Provide the (X, Y) coordinate of the cell's center where the given text is located.  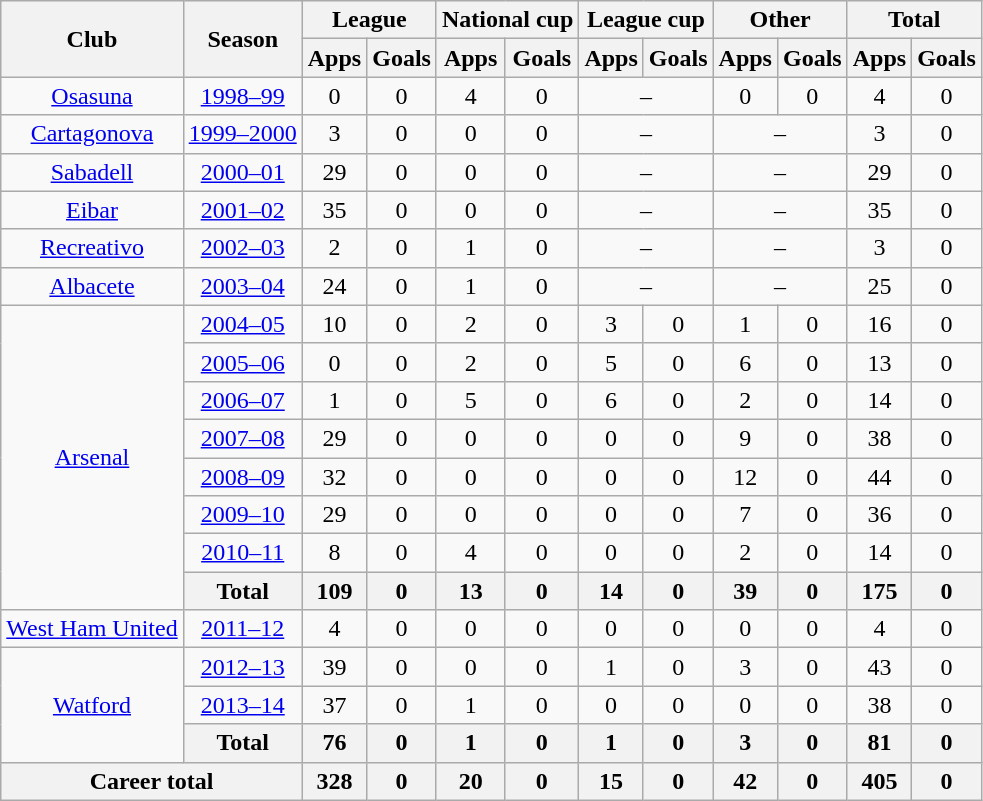
81 (879, 743)
2006–07 (242, 400)
25 (879, 286)
109 (334, 591)
Arsenal (92, 457)
44 (879, 477)
National cup (507, 20)
7 (745, 515)
2011–12 (242, 629)
Recreativo (92, 248)
Eibar (92, 210)
League (369, 20)
24 (334, 286)
League cup (646, 20)
Other (780, 20)
37 (334, 705)
Cartagonova (92, 134)
Osasuna (92, 96)
Club (92, 39)
405 (879, 781)
175 (879, 591)
8 (334, 553)
36 (879, 515)
1998–99 (242, 96)
10 (334, 324)
15 (611, 781)
76 (334, 743)
2001–02 (242, 210)
2007–08 (242, 438)
2010–11 (242, 553)
43 (879, 667)
328 (334, 781)
Career total (152, 781)
32 (334, 477)
Season (242, 39)
2000–01 (242, 172)
West Ham United (92, 629)
Albacete (92, 286)
9 (745, 438)
2008–09 (242, 477)
Sabadell (92, 172)
1999–2000 (242, 134)
2013–14 (242, 705)
2003–04 (242, 286)
Watford (92, 705)
16 (879, 324)
12 (745, 477)
42 (745, 781)
2002–03 (242, 248)
2004–05 (242, 324)
2005–06 (242, 362)
2009–10 (242, 515)
20 (470, 781)
2012–13 (242, 667)
